Capture the cell that displays the provided text and extract its (X, Y) central coordinate. 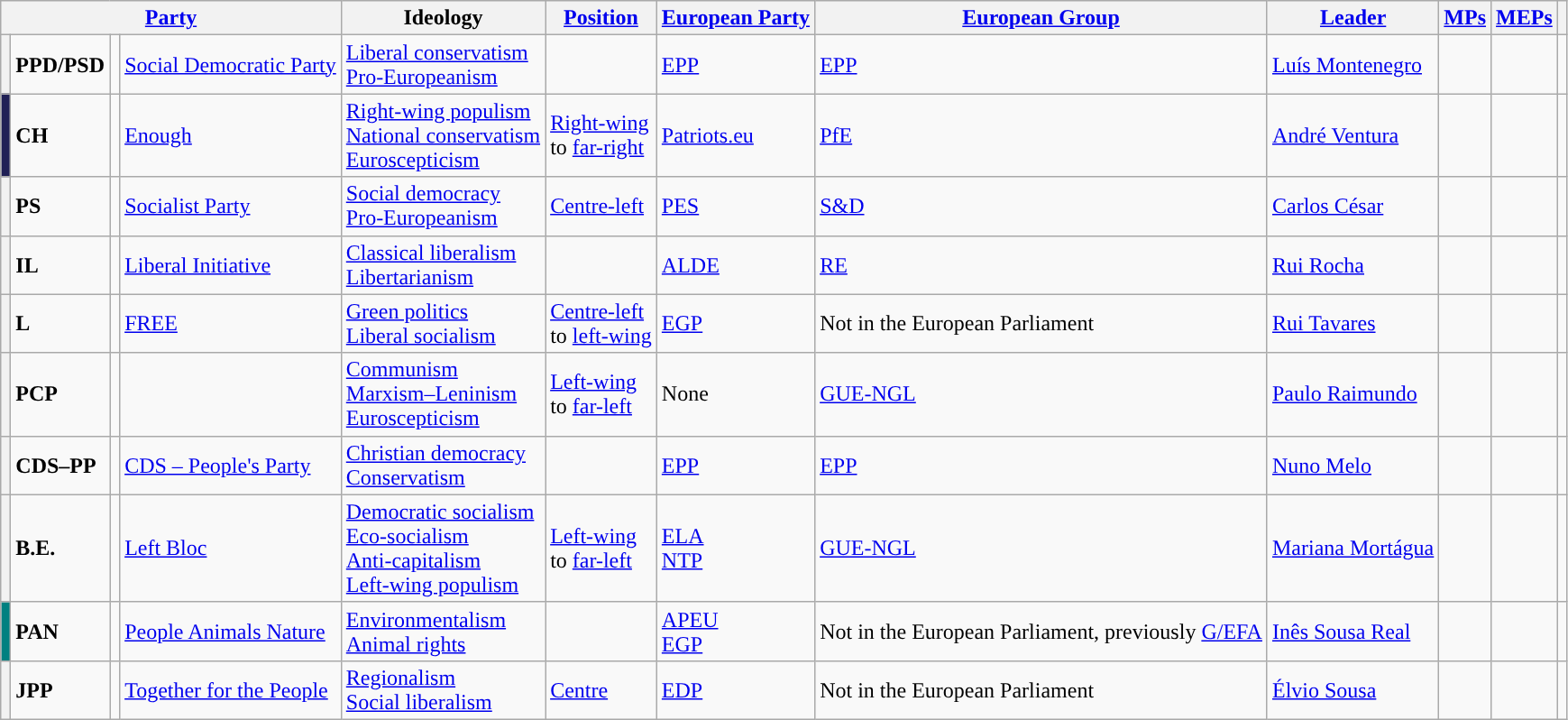
Rui Rocha (1353, 265)
IL (60, 265)
Enough (231, 135)
Nuno Melo (1353, 466)
PES (736, 206)
Leader (1353, 18)
Left Bloc (231, 549)
Christian democracyConservatism (443, 466)
PPD/PSD (60, 65)
EnvironmentalismAnimal rights (443, 632)
People Animals Nature (231, 632)
Social Democratic Party (231, 65)
CH (60, 135)
Party (171, 18)
Patriots.eu (736, 135)
European Party (736, 18)
APEUEGP (736, 632)
Liberal Initiative (231, 265)
RegionalismSocial liberalism (443, 689)
Right-wing populismNational conservatismEuroscepticism (443, 135)
Not in the European Parliament, previously G/EFA (1041, 632)
Ideology (443, 18)
Right-wingto far-right (601, 135)
MPs (1465, 18)
Mariana Mortágua (1353, 549)
Classical liberalismLibertarianism (443, 265)
Centre-left (601, 206)
Rui Tavares (1353, 323)
Carlos César (1353, 206)
Together for the People (231, 689)
L (60, 323)
PfE (1041, 135)
PS (60, 206)
PAN (60, 632)
PCP (60, 394)
CommunismMarxism–LeninismEuroscepticism (443, 394)
EDP (736, 689)
RE (1041, 265)
EGP (736, 323)
Social democracyPro-Europeanism (443, 206)
MEPs (1525, 18)
Paulo Raimundo (1353, 394)
Élvio Sousa (1353, 689)
JPP (60, 689)
FREE (231, 323)
Green politicsLiberal socialism (443, 323)
B.E. (60, 549)
Democratic socialismEco-socialismAnti-capitalismLeft-wing populism (443, 549)
Liberal conservatismPro-Europeanism (443, 65)
CDS – People's Party (231, 466)
Inês Sousa Real (1353, 632)
André Ventura (1353, 135)
Luís Montenegro (1353, 65)
None (736, 394)
Centre (601, 689)
Position (601, 18)
Socialist Party (231, 206)
CDS–PP (60, 466)
European Group (1041, 18)
S&D (1041, 206)
ALDE (736, 265)
Centre-leftto left-wing (601, 323)
ELANTP (736, 549)
